Extract the (X, Y) coordinate from the center of the cell holding the provided text.  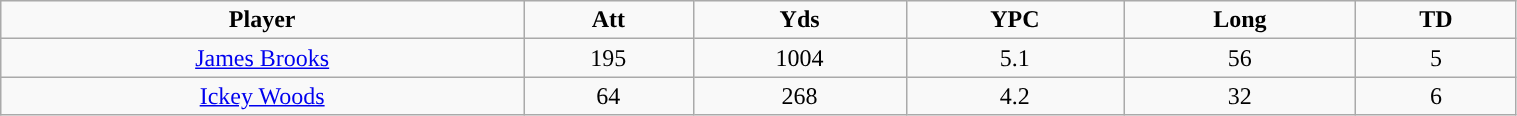
195 (609, 58)
6 (1436, 96)
TD (1436, 20)
64 (609, 96)
268 (800, 96)
Long (1240, 20)
1004 (800, 58)
Player (262, 20)
YPC (1015, 20)
5.1 (1015, 58)
56 (1240, 58)
Att (609, 20)
James Brooks (262, 58)
32 (1240, 96)
Ickey Woods (262, 96)
4.2 (1015, 96)
Yds (800, 20)
5 (1436, 58)
